Extract the [X, Y] coordinate from the center of the cell holding the provided text.  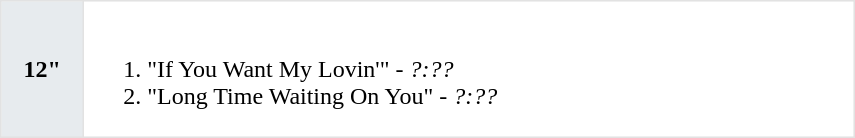
12" [42, 69]
"If You Want My Lovin'" - ?:??"Long Time Waiting On You" - ?:?? [470, 69]
